Find where the given text appears and provide that cell's center as [x, y] coordinate. 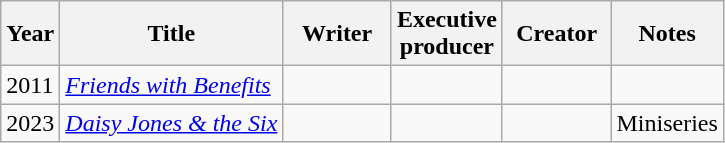
Year [30, 34]
Daisy Jones & the Six [172, 123]
Creator [556, 34]
Friends with Benefits [172, 85]
Writer [338, 34]
Notes [667, 34]
Executiveproducer [446, 34]
2011 [30, 85]
Miniseries [667, 123]
2023 [30, 123]
Title [172, 34]
